Return (x, y) of the center of cell containing provided text 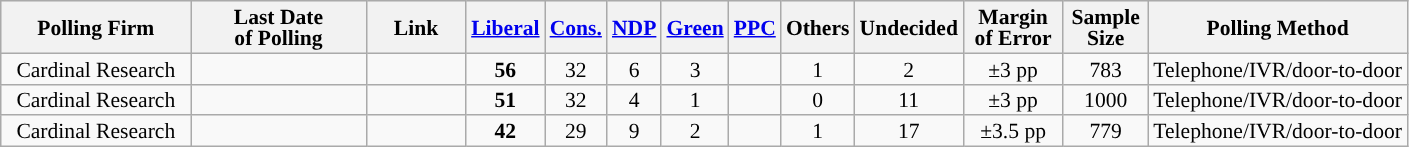
Polling Method (1278, 27)
11 (909, 100)
51 (505, 100)
42 (505, 132)
Others (818, 27)
Marginof Error (1013, 27)
±3.5 pp (1013, 132)
0 (818, 100)
3 (694, 68)
783 (1106, 68)
779 (1106, 132)
Green (694, 27)
NDP (634, 27)
1000 (1106, 100)
29 (576, 132)
9 (634, 132)
17 (909, 132)
56 (505, 68)
Last Dateof Polling (278, 27)
Polling Firm (96, 27)
PPC (755, 27)
Undecided (909, 27)
Liberal (505, 27)
Link (416, 27)
Cons. (576, 27)
4 (634, 100)
6 (634, 68)
SampleSize (1106, 27)
